Extract the (X, Y) coordinate from the center of the cell holding the provided text.  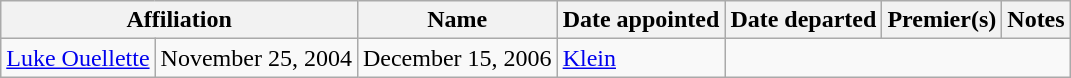
Date departed (804, 20)
Notes (1036, 20)
Date appointed (641, 20)
Name (457, 20)
December 15, 2006 (457, 58)
Klein (641, 58)
Affiliation (180, 20)
November 25, 2004 (256, 58)
Luke Ouellette (78, 58)
Premier(s) (942, 20)
